Capture the cell that displays the provided text and extract its [x, y] central coordinate. 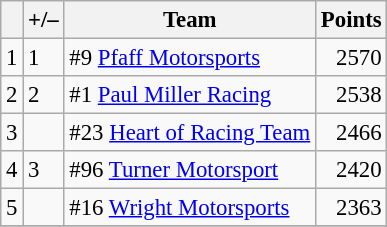
2538 [352, 95]
4 [12, 170]
2466 [352, 133]
5 [12, 208]
#9 Pfaff Motorsports [190, 58]
#16 Wright Motorsports [190, 208]
Points [352, 20]
#23 Heart of Racing Team [190, 133]
#1 Paul Miller Racing [190, 95]
2420 [352, 170]
Team [190, 20]
+/– [44, 20]
#96 Turner Motorsport [190, 170]
2570 [352, 58]
2363 [352, 208]
